From the cell containing the given text, extract its center point as [x, y] coordinate. 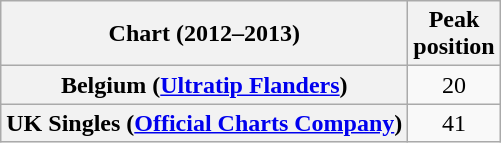
Peakposition [454, 34]
41 [454, 123]
Belgium (Ultratip Flanders) [204, 85]
Chart (2012–2013) [204, 34]
20 [454, 85]
UK Singles (Official Charts Company) [204, 123]
